For the text-containing cell, return its midpoint in [X, Y] coordinate format. 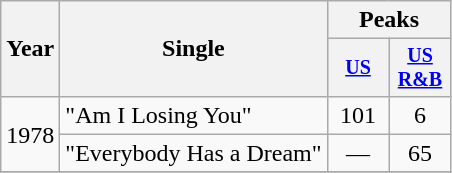
Single [194, 49]
— [358, 153]
1978 [30, 134]
65 [420, 153]
Year [30, 49]
101 [358, 115]
6 [420, 115]
US [358, 68]
"Am I Losing You" [194, 115]
"Everybody Has a Dream" [194, 153]
USR&B [420, 68]
Peaks [389, 20]
